Provide the [X, Y] coordinate of the cell's center where the given text is located.  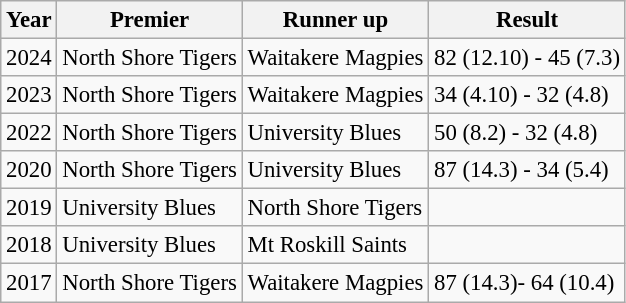
2020 [29, 170]
Result [528, 20]
50 (8.2) - 32 (4.8) [528, 133]
2023 [29, 95]
Year [29, 20]
82 (12.10) - 45 (7.3) [528, 58]
87 (14.3) - 34 (5.4) [528, 170]
2018 [29, 245]
2022 [29, 133]
87 (14.3)- 64 (10.4) [528, 283]
Premier [150, 20]
2024 [29, 58]
2019 [29, 208]
Runner up [336, 20]
2017 [29, 283]
34 (4.10) - 32 (4.8) [528, 95]
Mt Roskill Saints [336, 245]
